Identify which cell holds the provided text, then report its [X, Y] central coordinate. 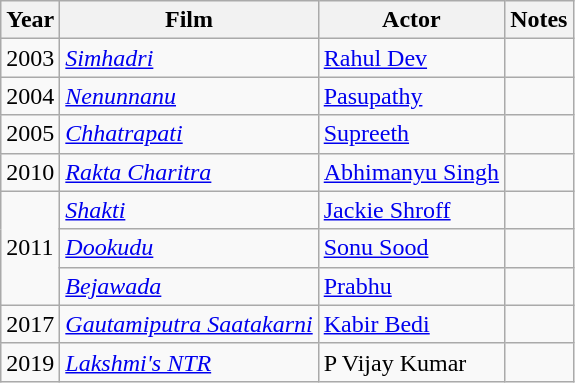
Actor [411, 20]
Gautamiputra Saatakarni [189, 324]
P Vijay Kumar [411, 362]
Jackie Shroff [411, 210]
Supreeth [411, 134]
Bejawada [189, 286]
Simhadri [189, 58]
Notes [539, 20]
Abhimanyu Singh [411, 172]
Kabir Bedi [411, 324]
2004 [30, 96]
2003 [30, 58]
Sonu Sood [411, 248]
2017 [30, 324]
2005 [30, 134]
Chhatrapati [189, 134]
2011 [30, 248]
2010 [30, 172]
Rakta Charitra [189, 172]
Pasupathy [411, 96]
Prabhu [411, 286]
Nenunnanu [189, 96]
Shakti [189, 210]
Lakshmi's NTR [189, 362]
Year [30, 20]
Rahul Dev [411, 58]
2019 [30, 362]
Dookudu [189, 248]
Film [189, 20]
